Scan for the cell matching the given text and deliver its [X, Y] coordinate at center. 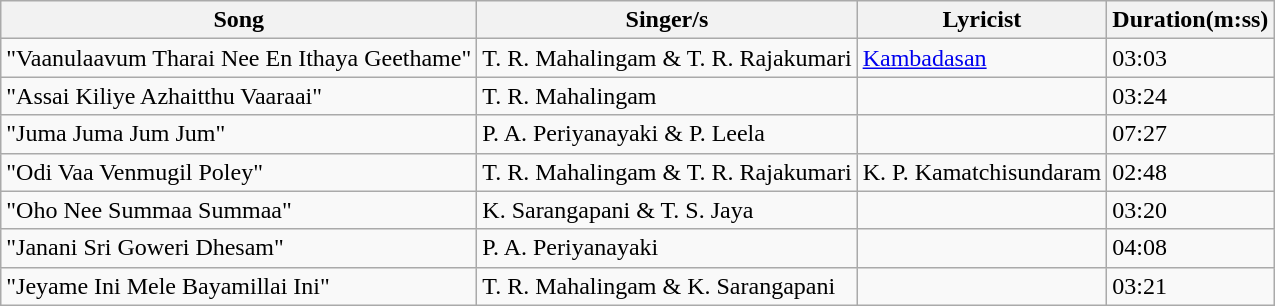
03:20 [1190, 210]
Kambadasan [982, 58]
T. R. Mahalingam & K. Sarangapani [667, 286]
Lyricist [982, 20]
Song [239, 20]
02:48 [1190, 172]
"Oho Nee Summaa Summaa" [239, 210]
"Juma Juma Jum Jum" [239, 134]
"Assai Kiliye Azhaitthu Vaaraai" [239, 96]
K. Sarangapani & T. S. Jaya [667, 210]
Singer/s [667, 20]
07:27 [1190, 134]
"Janani Sri Goweri Dhesam" [239, 248]
T. R. Mahalingam [667, 96]
K. P. Kamatchisundaram [982, 172]
"Vaanulaavum Tharai Nee En Ithaya Geethame" [239, 58]
P. A. Periyanayaki & P. Leela [667, 134]
P. A. Periyanayaki [667, 248]
03:24 [1190, 96]
03:21 [1190, 286]
04:08 [1190, 248]
03:03 [1190, 58]
"Odi Vaa Venmugil Poley" [239, 172]
Duration(m:ss) [1190, 20]
"Jeyame Ini Mele Bayamillai Ini" [239, 286]
